Search for the cell housing the specified text and yield its [X, Y] center coordinate. 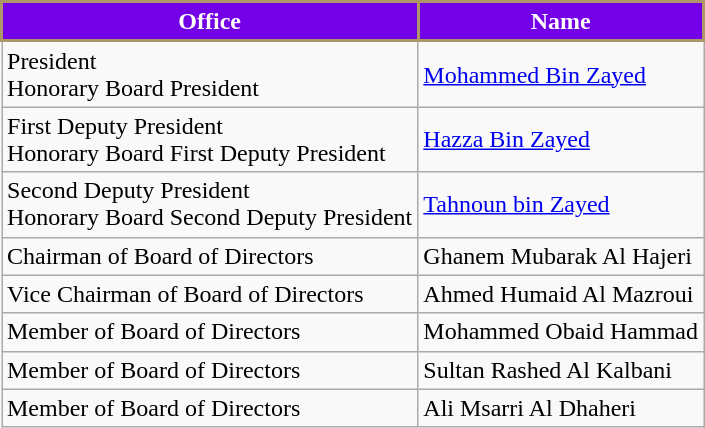
Hazza Bin Zayed [561, 140]
Vice Chairman of Board of Directors [210, 294]
Ghanem Mubarak Al Hajeri [561, 256]
Mohammed Bin Zayed [561, 74]
Ahmed Humaid Al Mazroui [561, 294]
Office [210, 22]
Mohammed Obaid Hammad [561, 332]
Tahnoun bin Zayed [561, 204]
Chairman of Board of Directors [210, 256]
Name [561, 22]
First Deputy President Honorary Board First Deputy President [210, 140]
Second Deputy PresidentHonorary Board Second Deputy President [210, 204]
Ali Msarri Al Dhaheri [561, 408]
PresidentHonorary Board President [210, 74]
Sultan Rashed Al Kalbani [561, 370]
